Determine the (x, y) coordinate at the center of the cell enclosing the given text.  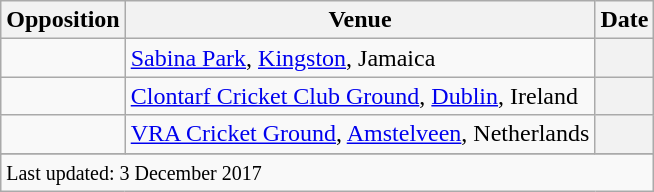
Clontarf Cricket Club Ground, Dublin, Ireland (360, 96)
VRA Cricket Ground, Amstelveen, Netherlands (360, 134)
Venue (360, 20)
Sabina Park, Kingston, Jamaica (360, 58)
Last updated: 3 December 2017 (328, 172)
Date (624, 20)
Opposition (63, 20)
